Search for the cell housing the specified text and yield its (X, Y) center coordinate. 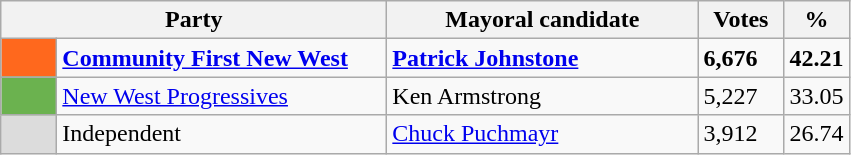
Community First New West (222, 58)
Independent (222, 134)
Votes (741, 20)
Party (194, 20)
Mayoral candidate (542, 20)
New West Progressives (222, 96)
6,676 (741, 58)
26.74 (816, 134)
33.05 (816, 96)
Chuck Puchmayr (542, 134)
% (816, 20)
5,227 (741, 96)
Ken Armstrong (542, 96)
3,912 (741, 134)
Patrick Johnstone (542, 58)
42.21 (816, 58)
